Provide the [X, Y] coordinate of the cell's center where the given text is located.  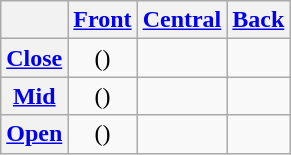
Mid [34, 96]
Close [34, 58]
Open [34, 134]
Central [182, 20]
Back [258, 20]
Front [102, 20]
